Capture the cell that displays the provided text and extract its (x, y) central coordinate. 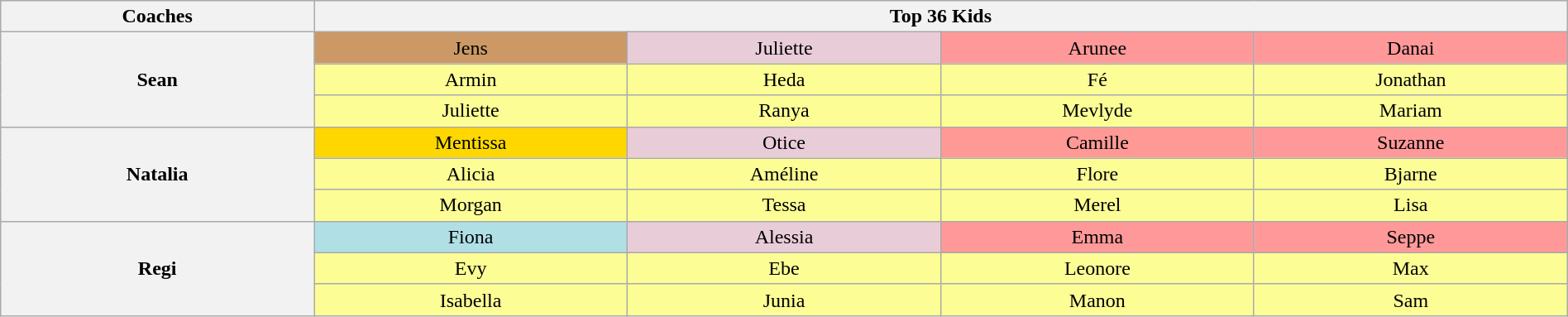
Mentissa (471, 142)
Emma (1097, 237)
Tessa (784, 205)
Isabella (471, 300)
Sam (1411, 300)
Manon (1097, 300)
Otice (784, 142)
Jens (471, 48)
Leonore (1097, 268)
Améline (784, 174)
Bjarne (1411, 174)
Lisa (1411, 205)
Fé (1097, 79)
Sean (157, 79)
Morgan (471, 205)
Flore (1097, 174)
Camille (1097, 142)
Alessia (784, 237)
Coaches (157, 17)
Heda (784, 79)
Suzanne (1411, 142)
Ebe (784, 268)
Danai (1411, 48)
Seppe (1411, 237)
Mariam (1411, 111)
Jonathan (1411, 79)
Alicia (471, 174)
Fiona (471, 237)
Junia (784, 300)
Regi (157, 268)
Max (1411, 268)
Natalia (157, 174)
Evy (471, 268)
Mevlyde (1097, 111)
Arunee (1097, 48)
Top 36 Kids (941, 17)
Merel (1097, 205)
Ranya (784, 111)
Armin (471, 79)
